Extract the (x, y) coordinate from the center of the cell holding the provided text.  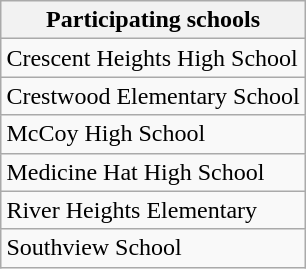
Crescent Heights High School (153, 58)
Medicine Hat High School (153, 172)
Southview School (153, 248)
Participating schools (153, 20)
Crestwood Elementary School (153, 96)
McCoy High School (153, 134)
River Heights Elementary (153, 210)
